Return (X, Y) of the center of cell containing provided text 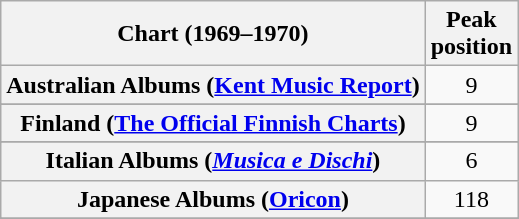
Chart (1969–1970) (213, 34)
118 (471, 199)
Italian Albums (Musica e Dischi) (213, 161)
Australian Albums (Kent Music Report) (213, 85)
6 (471, 161)
Peakposition (471, 34)
Finland (The Official Finnish Charts) (213, 123)
Japanese Albums (Oricon) (213, 199)
